For the text-containing cell, return its midpoint in (x, y) coordinate format. 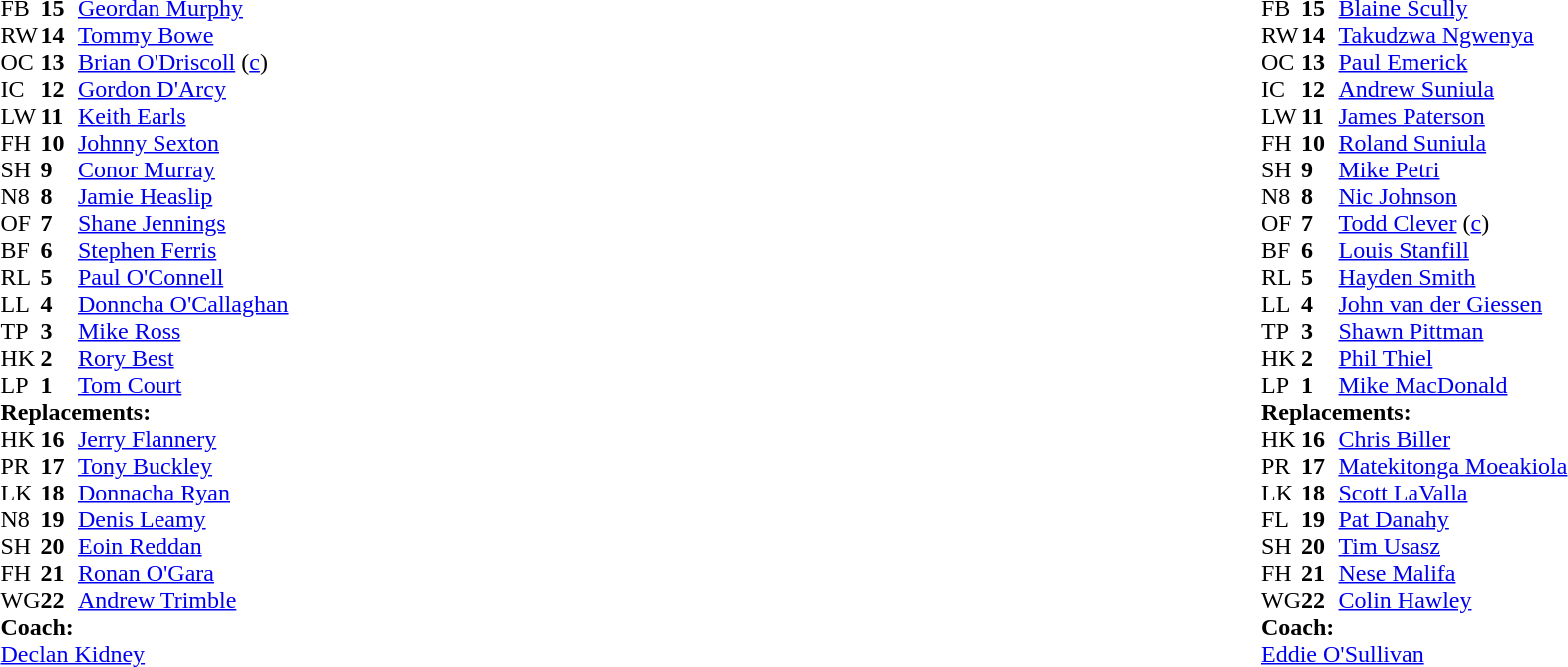
Conor Murray (183, 169)
Tommy Bowe (183, 36)
Shawn Pittman (1453, 331)
Colin Hawley (1453, 600)
Phil Thiel (1453, 359)
Tony Buckley (183, 467)
Matekitonga Moeakiola (1453, 467)
Tim Usasz (1453, 546)
Johnny Sexton (183, 144)
Donnacha Ryan (183, 493)
Rory Best (183, 359)
Donncha O'Callaghan (183, 305)
Declan Kidney (144, 654)
Mike Petri (1453, 169)
Mike MacDonald (1453, 385)
Tom Court (183, 385)
Nic Johnson (1453, 197)
Keith Earls (183, 116)
Jerry Flannery (183, 439)
Stephen Ferris (183, 251)
Mike Ross (183, 331)
James Paterson (1453, 116)
Pat Danahy (1453, 520)
Denis Leamy (183, 520)
Chris Biller (1453, 439)
Andrew Suniula (1453, 90)
Takudzwa Ngwenya (1453, 36)
Andrew Trimble (183, 600)
Louis Stanfill (1453, 251)
Scott LaValla (1453, 493)
John van der Giessen (1453, 305)
Eddie O'Sullivan (1413, 654)
Brian O'Driscoll (c) (183, 62)
FL (1281, 520)
Gordon D'Arcy (183, 90)
Paul O'Connell (183, 277)
Nese Malifa (1453, 574)
Shane Jennings (183, 223)
Todd Clever (c) (1453, 223)
Roland Suniula (1453, 144)
Hayden Smith (1453, 277)
Eoin Reddan (183, 546)
Jamie Heaslip (183, 197)
Ronan O'Gara (183, 574)
Paul Emerick (1453, 62)
